From the cell containing the given text, extract its center point as [x, y] coordinate. 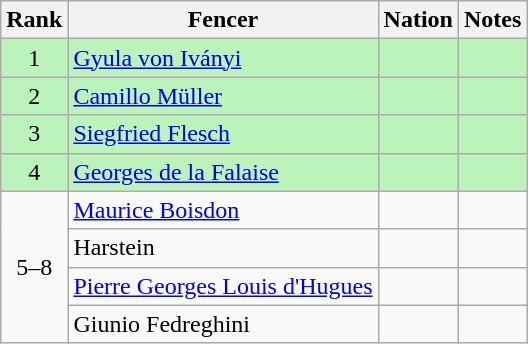
Fencer [223, 20]
Maurice Boisdon [223, 210]
Camillo Müller [223, 96]
1 [34, 58]
2 [34, 96]
Giunio Fedreghini [223, 324]
4 [34, 172]
Rank [34, 20]
Pierre Georges Louis d'Hugues [223, 286]
5–8 [34, 267]
3 [34, 134]
Harstein [223, 248]
Nation [418, 20]
Georges de la Falaise [223, 172]
Notes [492, 20]
Siegfried Flesch [223, 134]
Gyula von Iványi [223, 58]
